Detect which cell encompasses the target text, then output its (X, Y) center coordinate. 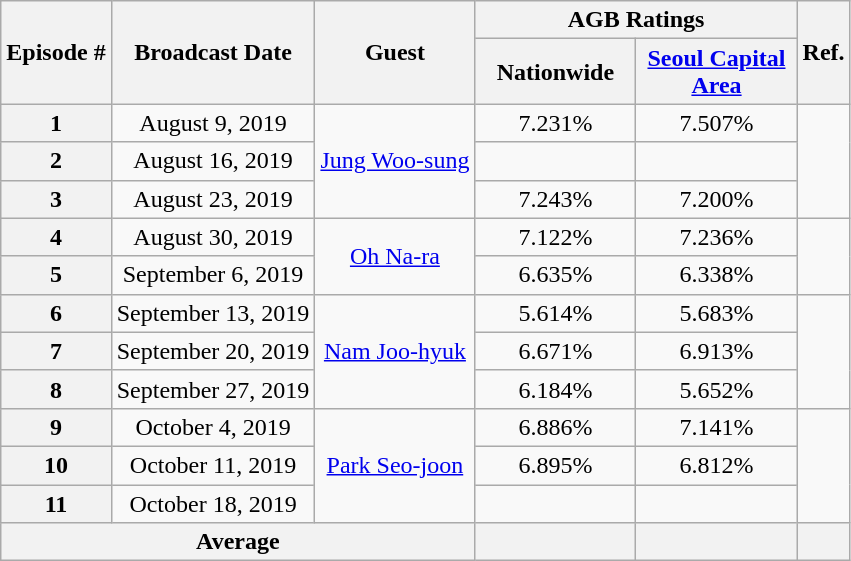
Park Seo-joon (395, 465)
6.913% (716, 351)
7.507% (716, 123)
10 (56, 465)
6 (56, 313)
Guest (395, 52)
7.231% (556, 123)
11 (56, 503)
August 23, 2019 (213, 199)
September 13, 2019 (213, 313)
Seoul Capital Area (716, 72)
7.200% (716, 199)
October 11, 2019 (213, 465)
Ref. (824, 52)
Oh Na-ra (395, 256)
Broadcast Date (213, 52)
August 9, 2019 (213, 123)
2 (56, 161)
7.243% (556, 199)
5.652% (716, 389)
Nam Joo-hyuk (395, 351)
7 (56, 351)
7.236% (716, 237)
4 (56, 237)
7.141% (716, 427)
September 6, 2019 (213, 275)
6.184% (556, 389)
August 30, 2019 (213, 237)
Episode # (56, 52)
Average (238, 542)
September 27, 2019 (213, 389)
October 18, 2019 (213, 503)
6.886% (556, 427)
6.671% (556, 351)
Jung Woo-sung (395, 161)
6.895% (556, 465)
5.614% (556, 313)
5.683% (716, 313)
3 (56, 199)
Nationwide (556, 72)
August 16, 2019 (213, 161)
7.122% (556, 237)
September 20, 2019 (213, 351)
October 4, 2019 (213, 427)
5 (56, 275)
6.635% (556, 275)
8 (56, 389)
6.338% (716, 275)
AGB Ratings (636, 20)
6.812% (716, 465)
1 (56, 123)
9 (56, 427)
